Determine the [x, y] coordinate at the center of the cell enclosing the given text.  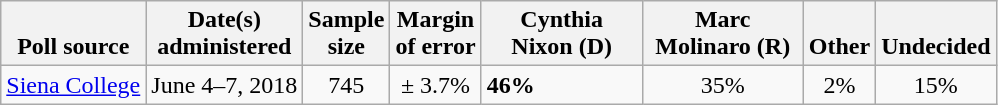
± 3.7% [436, 85]
Poll source [74, 34]
Samplesize [346, 34]
Siena College [74, 85]
June 4–7, 2018 [224, 85]
35% [722, 85]
2% [839, 85]
745 [346, 85]
MarcMolinaro (R) [722, 34]
CynthiaNixon (D) [562, 34]
46% [562, 85]
Date(s)administered [224, 34]
15% [936, 85]
Other [839, 34]
Marginof error [436, 34]
Undecided [936, 34]
